Determine the [X, Y] coordinate at the center of the cell enclosing the given text.  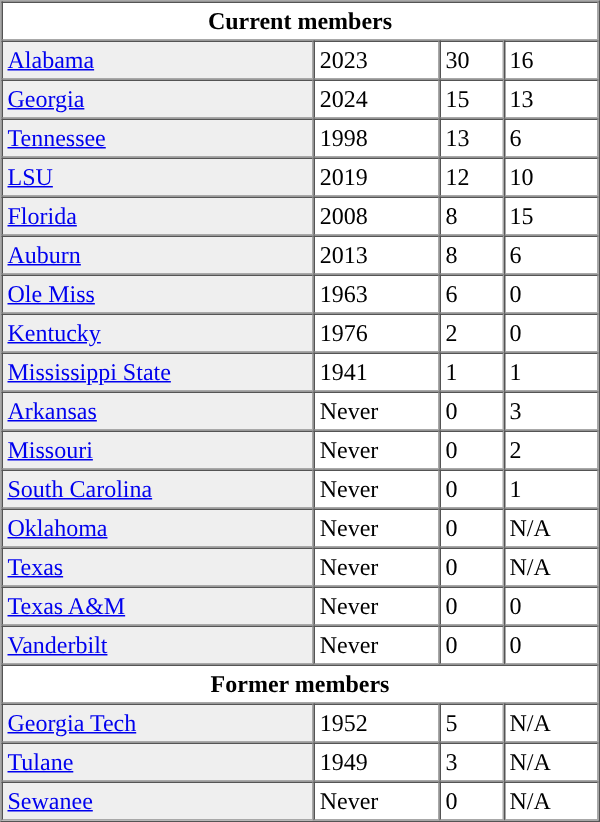
1998 [377, 138]
1952 [377, 724]
Sewanee [158, 802]
South Carolina [158, 490]
2023 [377, 60]
5 [471, 724]
2024 [377, 100]
Vanderbilt [158, 646]
Alabama [158, 60]
1976 [377, 334]
LSU [158, 178]
Kentucky [158, 334]
30 [471, 60]
2013 [377, 256]
Oklahoma [158, 528]
Auburn [158, 256]
Ole Miss [158, 294]
2008 [377, 216]
1949 [377, 762]
1941 [377, 372]
12 [471, 178]
16 [550, 60]
Former members [300, 684]
Tulane [158, 762]
Mississippi State [158, 372]
10 [550, 178]
2019 [377, 178]
Georgia Tech [158, 724]
Georgia [158, 100]
Texas A&M [158, 606]
Tennessee [158, 138]
Missouri [158, 450]
Arkansas [158, 412]
1963 [377, 294]
Florida [158, 216]
Texas [158, 568]
Current members [300, 22]
